Provide the (x, y) coordinate of the cell's center where the given text is located.  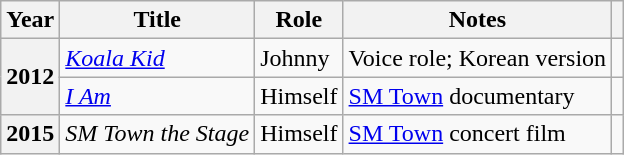
I Am (158, 96)
Notes (478, 20)
2012 (30, 77)
SM Town the Stage (158, 134)
Koala Kid (158, 58)
Voice role; Korean version (478, 58)
SM Town documentary (478, 96)
Johnny (299, 58)
2015 (30, 134)
SM Town concert film (478, 134)
Title (158, 20)
Role (299, 20)
Year (30, 20)
